Return the (X, Y) coordinate for the center point of the cell that contains the specified text.  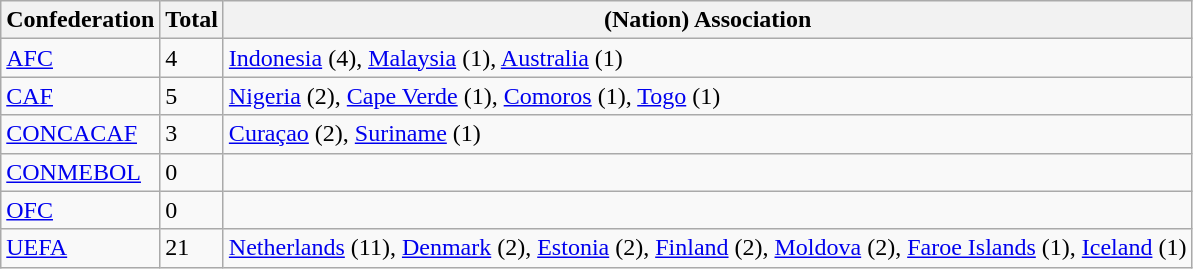
CONMEBOL (80, 172)
4 (192, 58)
CAF (80, 96)
(Nation) Association (708, 20)
21 (192, 248)
Curaçao (2), Suriname (1) (708, 134)
3 (192, 134)
Netherlands (11), Denmark (2), Estonia (2), Finland (2), Moldova (2), Faroe Islands (1), Iceland (1) (708, 248)
Total (192, 20)
5 (192, 96)
Confederation (80, 20)
Nigeria (2), Cape Verde (1), Comoros (1), Togo (1) (708, 96)
Indonesia (4), Malaysia (1), Australia (1) (708, 58)
OFC (80, 210)
UEFA (80, 248)
AFC (80, 58)
CONCACAF (80, 134)
